Provide the (x, y) coordinate of the cell's center where the given text is located.  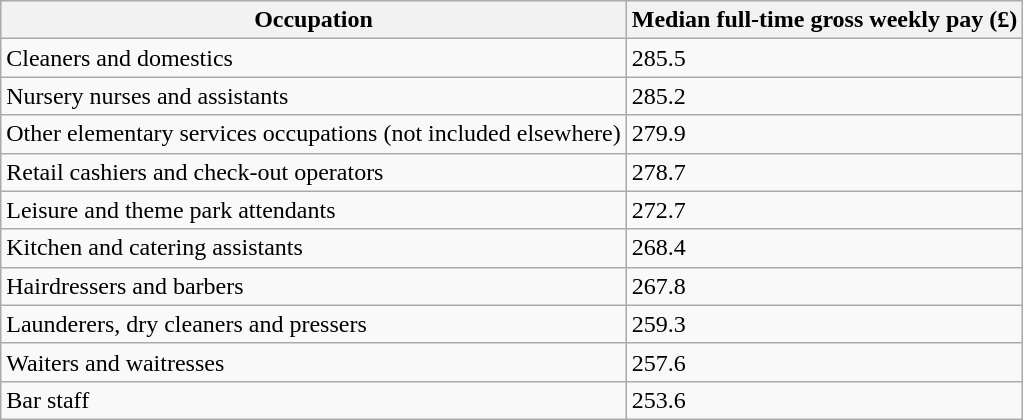
Cleaners and domestics (314, 58)
278.7 (824, 172)
253.6 (824, 400)
279.9 (824, 134)
285.5 (824, 58)
Launderers, dry cleaners and pressers (314, 324)
272.7 (824, 210)
Waiters and waitresses (314, 362)
268.4 (824, 248)
259.3 (824, 324)
Bar staff (314, 400)
Median full-time gross weekly pay (£) (824, 20)
Retail cashiers and check-out operators (314, 172)
Occupation (314, 20)
Leisure and theme park attendants (314, 210)
Kitchen and catering assistants (314, 248)
Other elementary services occupations (not included elsewhere) (314, 134)
267.8 (824, 286)
257.6 (824, 362)
Hairdressers and barbers (314, 286)
285.2 (824, 96)
Nursery nurses and assistants (314, 96)
